Find where the given text appears and provide that cell's center as (x, y) coordinate. 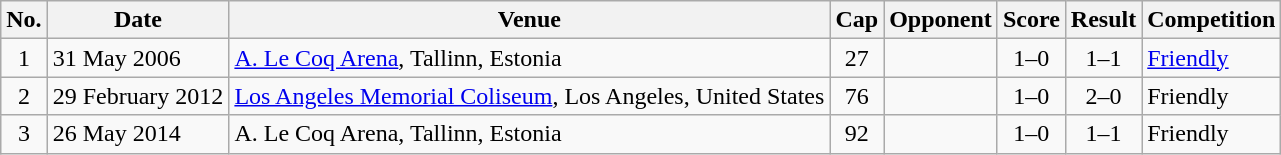
Venue (530, 20)
2 (24, 96)
Los Angeles Memorial Coliseum, Los Angeles, United States (530, 96)
Score (1031, 20)
31 May 2006 (138, 58)
27 (857, 58)
29 February 2012 (138, 96)
Result (1103, 20)
26 May 2014 (138, 134)
Date (138, 20)
Competition (1212, 20)
92 (857, 134)
Opponent (941, 20)
76 (857, 96)
3 (24, 134)
2–0 (1103, 96)
1 (24, 58)
No. (24, 20)
Cap (857, 20)
